Return the (X, Y) coordinate for the center point of the cell that contains the specified text.  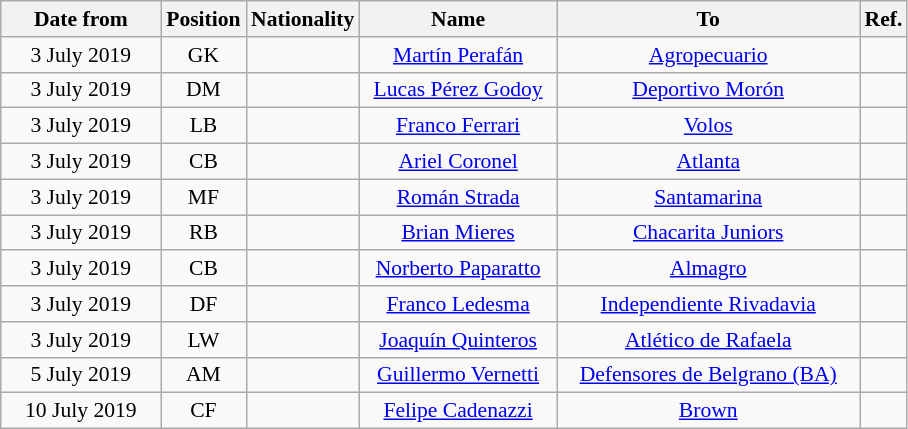
Independiente Rivadavia (708, 304)
RB (204, 233)
Volos (708, 126)
Guillermo Vernetti (458, 375)
Date from (81, 19)
Chacarita Juniors (708, 233)
Santamarina (708, 197)
Name (458, 19)
GK (204, 55)
Lucas Pérez Godoy (458, 90)
Franco Ferrari (458, 126)
LW (204, 340)
Deportivo Morón (708, 90)
DM (204, 90)
Martín Perafán (458, 55)
Román Strada (458, 197)
LB (204, 126)
5 July 2019 (81, 375)
CF (204, 411)
Brown (708, 411)
Defensores de Belgrano (BA) (708, 375)
Brian Mieres (458, 233)
DF (204, 304)
AM (204, 375)
Almagro (708, 269)
Nationality (302, 19)
Agropecuario (708, 55)
Atlanta (708, 162)
To (708, 19)
Franco Ledesma (458, 304)
MF (204, 197)
Ref. (884, 19)
Felipe Cadenazzi (458, 411)
Atlético de Rafaela (708, 340)
Position (204, 19)
Joaquín Quinteros (458, 340)
10 July 2019 (81, 411)
Ariel Coronel (458, 162)
Norberto Paparatto (458, 269)
